Scan for the cell matching the given text and deliver its [x, y] coordinate at center. 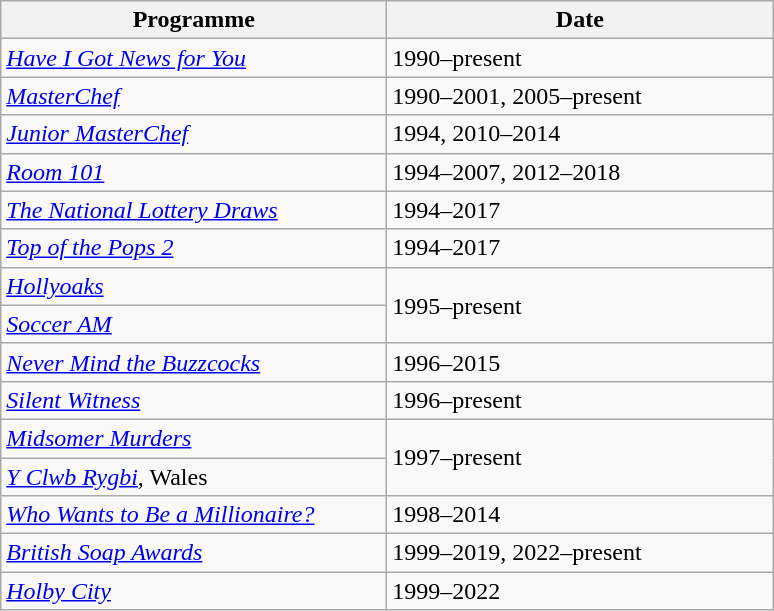
Hollyoaks [194, 286]
Have I Got News for You [194, 58]
1994–2007, 2012–2018 [580, 172]
Top of the Pops 2 [194, 248]
1996–2015 [580, 362]
Who Wants to Be a Millionaire? [194, 515]
1997–present [580, 457]
1994, 2010–2014 [580, 134]
Soccer AM [194, 324]
Junior MasterChef [194, 134]
MasterChef [194, 96]
Room 101 [194, 172]
Date [580, 20]
Midsomer Murders [194, 438]
The National Lottery Draws [194, 210]
Silent Witness [194, 400]
1990–present [580, 58]
British Soap Awards [194, 553]
1990–2001, 2005–present [580, 96]
1999–2019, 2022–present [580, 553]
Never Mind the Buzzcocks [194, 362]
1998–2014 [580, 515]
1999–2022 [580, 591]
1996–present [580, 400]
Holby City [194, 591]
1995–present [580, 305]
Programme [194, 20]
Y Clwb Rygbi, Wales [194, 477]
